Search for the cell housing the specified text and yield its (X, Y) center coordinate. 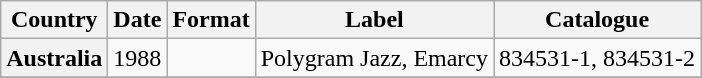
1988 (138, 58)
Polygram Jazz, Emarcy (374, 58)
Format (211, 20)
Date (138, 20)
Label (374, 20)
Australia (54, 58)
Country (54, 20)
834531-1, 834531-2 (598, 58)
Catalogue (598, 20)
